Extract the [x, y] coordinate from the center of the cell holding the provided text.  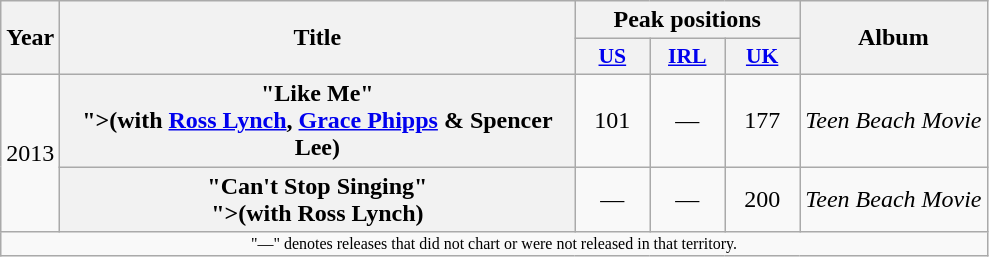
Peak positions [688, 20]
US [612, 57]
Title [318, 38]
Album [894, 38]
2013 [30, 152]
200 [762, 198]
177 [762, 120]
101 [612, 120]
UK [762, 57]
"Like Me"">(with Ross Lynch, Grace Phipps & Spencer Lee) [318, 120]
"—" denotes releases that did not chart or were not released in that territory. [494, 244]
Year [30, 38]
"Can't Stop Singing"">(with Ross Lynch) [318, 198]
IRL [688, 57]
